Provide the [x, y] coordinate of the cell's center where the given text is located.  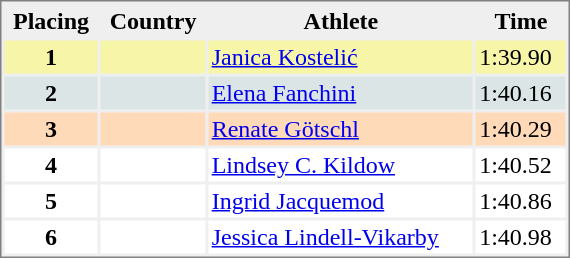
Elena Fanchini [342, 92]
1:40.52 [520, 164]
1:40.98 [520, 236]
2 [50, 92]
1 [50, 56]
Time [520, 20]
Renate Götschl [342, 128]
3 [50, 128]
5 [50, 200]
Lindsey C. Kildow [342, 164]
4 [50, 164]
Janica Kostelić [342, 56]
1:39.90 [520, 56]
Ingrid Jacquemod [342, 200]
Placing [50, 20]
1:40.16 [520, 92]
Jessica Lindell-Vikarby [342, 236]
Athlete [342, 20]
1:40.86 [520, 200]
1:40.29 [520, 128]
Country [154, 20]
6 [50, 236]
